Detect which cell encompasses the target text, then output its (X, Y) center coordinate. 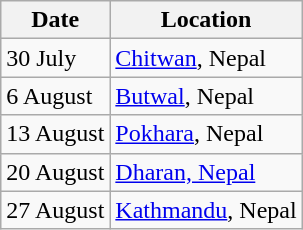
13 August (56, 134)
Location (206, 20)
6 August (56, 96)
Date (56, 20)
30 July (56, 58)
Pokhara, Nepal (206, 134)
Chitwan, Nepal (206, 58)
Kathmandu, Nepal (206, 210)
Butwal, Nepal (206, 96)
27 August (56, 210)
20 August (56, 172)
Dharan, Nepal (206, 172)
